From the cell containing the given text, extract its center point as [x, y] coordinate. 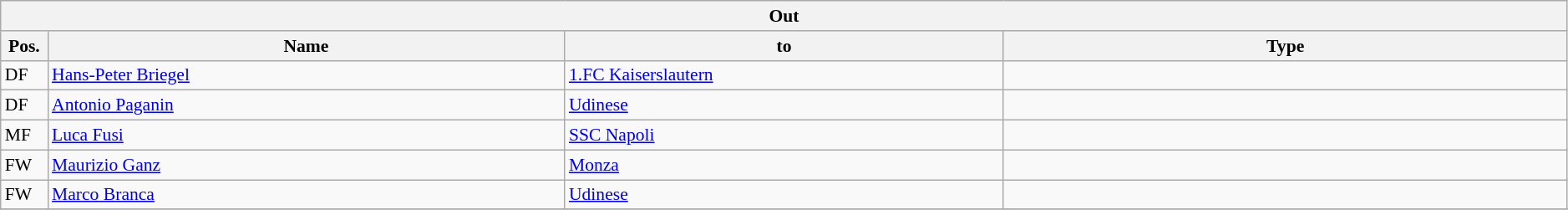
SSC Napoli [784, 136]
Luca Fusi [306, 136]
to [784, 46]
Maurizio Ganz [306, 165]
1.FC Kaiserslautern [784, 75]
Antonio Paganin [306, 105]
Out [784, 16]
Name [306, 46]
Pos. [24, 46]
Marco Branca [306, 195]
MF [24, 136]
Monza [784, 165]
Type [1285, 46]
Hans-Peter Briegel [306, 75]
